Provide the [x, y] coordinate of the cell's center where the given text is located.  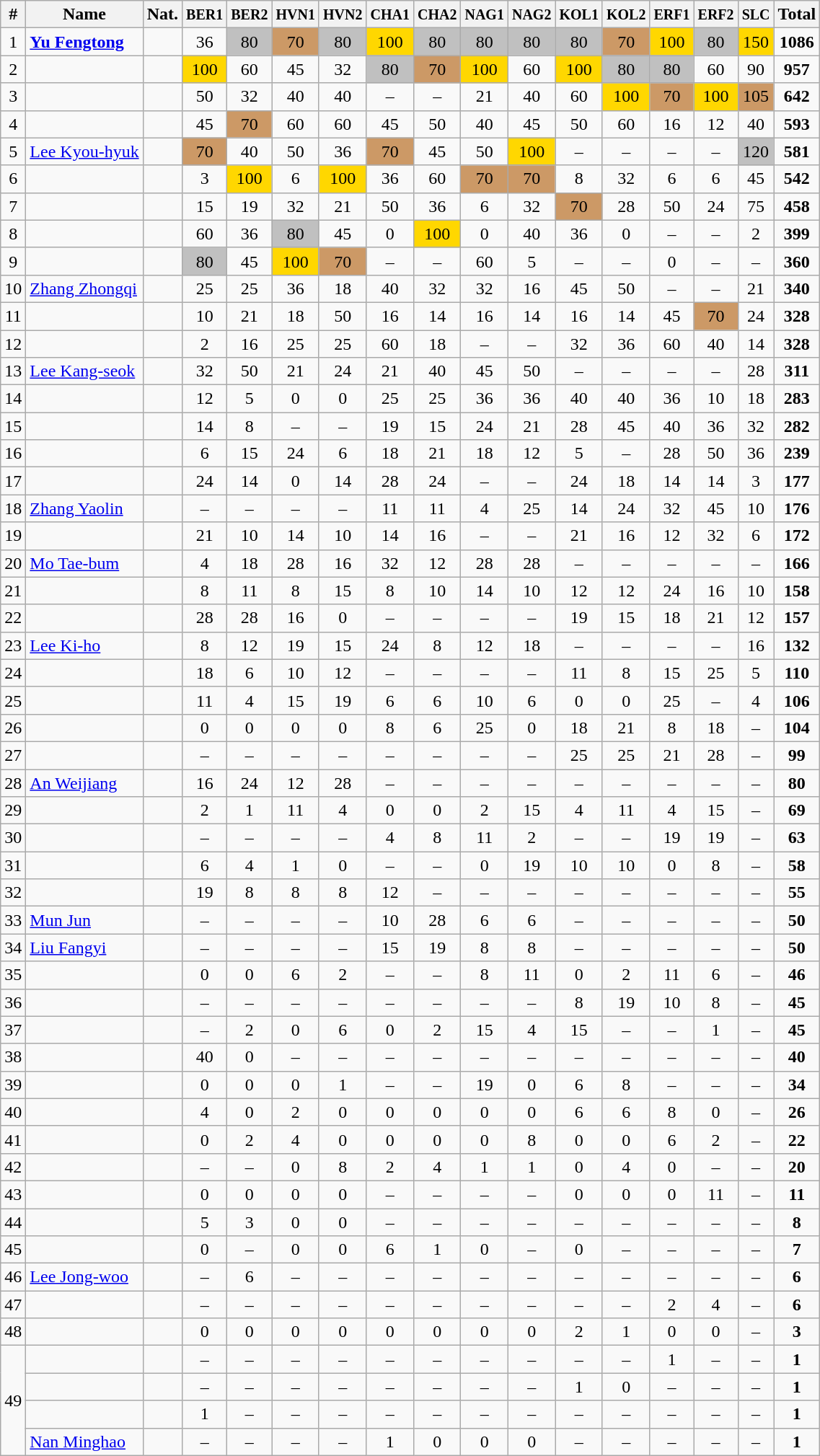
58 [797, 865]
Nan Minghao [84, 1442]
282 [797, 426]
132 [797, 645]
Mun Jun [84, 920]
340 [797, 288]
458 [797, 206]
Lee Jong-woo [84, 1277]
157 [797, 618]
283 [797, 399]
158 [797, 591]
177 [797, 481]
Mo Tae-bum [84, 563]
An Weijiang [84, 782]
Name [84, 14]
31 [13, 865]
49 [13, 1400]
63 [797, 838]
166 [797, 563]
399 [797, 234]
23 [13, 645]
Nat. [162, 14]
106 [797, 700]
43 [13, 1194]
239 [797, 454]
CHA1 [390, 14]
KOL2 [626, 14]
172 [797, 536]
HVN2 [343, 14]
42 [13, 1167]
CHA2 [437, 14]
Total [797, 14]
30 [13, 838]
90 [756, 69]
48 [13, 1332]
41 [13, 1139]
35 [13, 975]
SLC [756, 14]
KOL1 [579, 14]
Lee Kang-seok [84, 371]
360 [797, 261]
13 [13, 371]
120 [756, 151]
581 [797, 151]
104 [797, 728]
69 [797, 811]
HVN1 [296, 14]
NAG1 [485, 14]
Liu Fangyi [84, 948]
33 [13, 920]
1086 [797, 42]
593 [797, 124]
ERF2 [715, 14]
39 [13, 1085]
Zhang Zhongqi [84, 288]
110 [797, 673]
9 [13, 261]
44 [13, 1222]
55 [797, 893]
99 [797, 755]
BER1 [205, 14]
105 [756, 97]
27 [13, 755]
Lee Kyou-hyuk [84, 151]
150 [756, 42]
75 [756, 206]
NAG2 [532, 14]
542 [797, 179]
Lee Ki-ho [84, 645]
29 [13, 811]
47 [13, 1305]
38 [13, 1057]
ERF1 [672, 14]
Yu Fengtong [84, 42]
311 [797, 371]
642 [797, 97]
37 [13, 1030]
17 [13, 481]
BER2 [250, 14]
Zhang Yaolin [84, 508]
176 [797, 508]
# [13, 14]
957 [797, 69]
